Scan for the cell matching the given text and deliver its [x, y] coordinate at center. 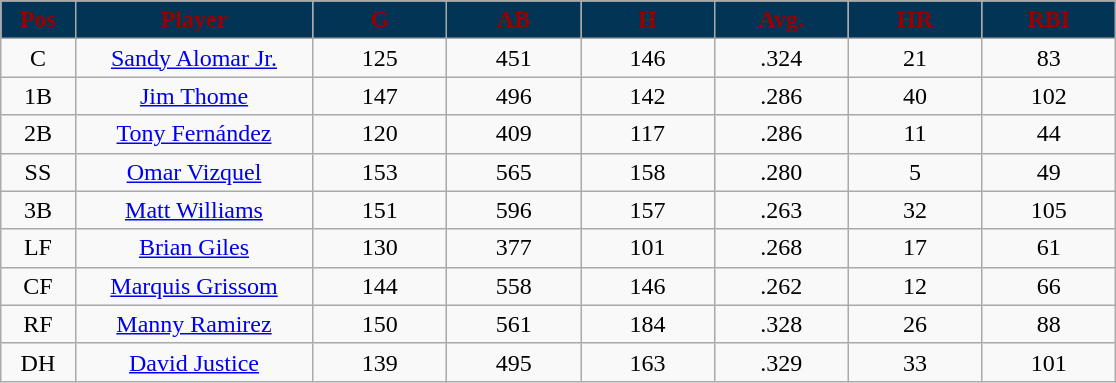
Brian Giles [194, 248]
495 [514, 362]
Sandy Alomar Jr. [194, 58]
451 [514, 58]
561 [514, 324]
596 [514, 210]
AB [514, 20]
Jim Thome [194, 96]
Manny Ramirez [194, 324]
1B [38, 96]
61 [1049, 248]
558 [514, 286]
144 [380, 286]
Pos [38, 20]
142 [648, 96]
Avg. [781, 20]
.263 [781, 210]
DH [38, 362]
88 [1049, 324]
139 [380, 362]
21 [915, 58]
565 [514, 172]
17 [915, 248]
32 [915, 210]
RBI [1049, 20]
147 [380, 96]
26 [915, 324]
Omar Vizquel [194, 172]
102 [1049, 96]
150 [380, 324]
33 [915, 362]
Tony Fernández [194, 134]
.280 [781, 172]
.324 [781, 58]
83 [1049, 58]
3B [38, 210]
2B [38, 134]
409 [514, 134]
184 [648, 324]
.328 [781, 324]
G [380, 20]
Matt Williams [194, 210]
120 [380, 134]
49 [1049, 172]
158 [648, 172]
130 [380, 248]
C [38, 58]
163 [648, 362]
5 [915, 172]
105 [1049, 210]
117 [648, 134]
377 [514, 248]
SS [38, 172]
496 [514, 96]
44 [1049, 134]
HR [915, 20]
125 [380, 58]
David Justice [194, 362]
.268 [781, 248]
151 [380, 210]
CF [38, 286]
40 [915, 96]
66 [1049, 286]
Marquis Grissom [194, 286]
12 [915, 286]
.262 [781, 286]
Player [194, 20]
11 [915, 134]
RF [38, 324]
LF [38, 248]
157 [648, 210]
.329 [781, 362]
H [648, 20]
153 [380, 172]
